Output the [x, y] coordinate of the center of the cell containing the given text.  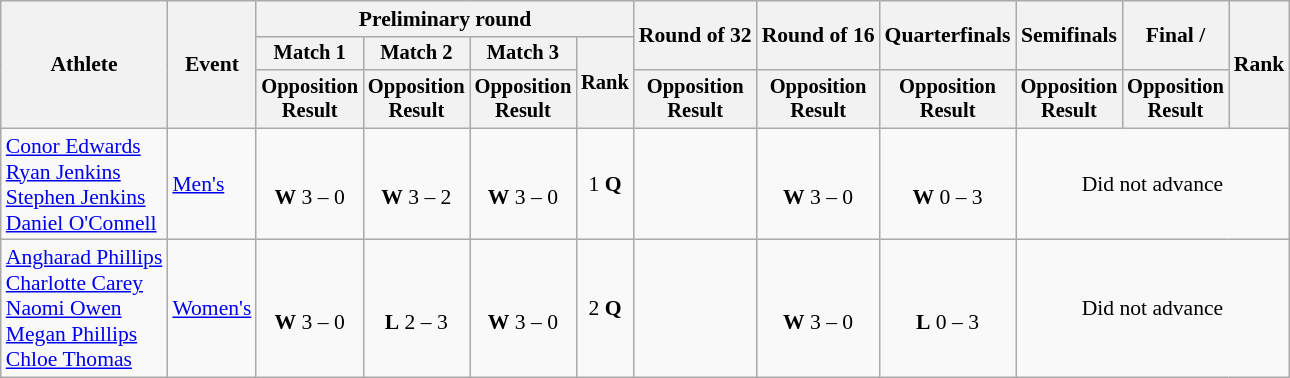
Women's [212, 309]
Conor EdwardsRyan JenkinsStephen JenkinsDaniel O'Connell [84, 184]
Round of 32 [696, 36]
W 0 – 3 [948, 184]
Athlete [84, 64]
Final / [1176, 36]
Match 2 [416, 54]
L 2 – 3 [416, 309]
2 Q [605, 309]
Event [212, 64]
W 3 – 2 [416, 184]
Men's [212, 184]
Match 1 [310, 54]
Round of 16 [818, 36]
Match 3 [524, 54]
L 0 – 3 [948, 309]
1 Q [605, 184]
Quarterfinals [948, 36]
Angharad PhillipsCharlotte CareyNaomi OwenMegan PhillipsChloe Thomas [84, 309]
Semifinals [1070, 36]
Preliminary round [444, 19]
